From the cell containing the given text, extract its center point as [X, Y] coordinate. 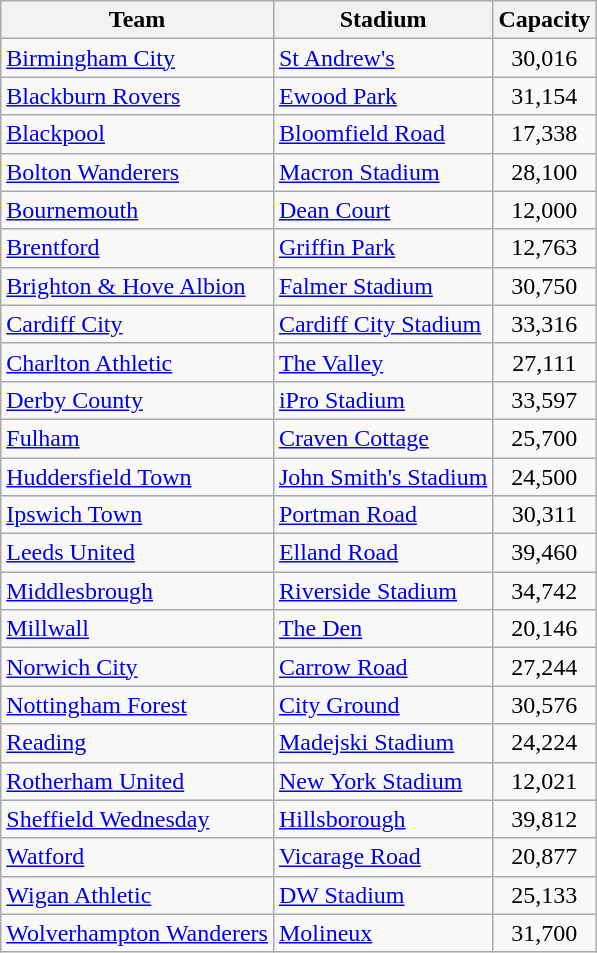
Reading [138, 743]
Charlton Athletic [138, 362]
25,133 [544, 895]
Madejski Stadium [382, 743]
Blackburn Rovers [138, 96]
Elland Road [382, 553]
Falmer Stadium [382, 286]
Sheffield Wednesday [138, 819]
Macron Stadium [382, 172]
17,338 [544, 134]
Rotherham United [138, 781]
Bloomfield Road [382, 134]
iPro Stadium [382, 400]
Portman Road [382, 515]
Carrow Road [382, 667]
Huddersfield Town [138, 477]
20,877 [544, 857]
DW Stadium [382, 895]
30,750 [544, 286]
30,016 [544, 58]
27,244 [544, 667]
Birmingham City [138, 58]
24,224 [544, 743]
The Den [382, 629]
Leeds United [138, 553]
Wigan Athletic [138, 895]
Ewood Park [382, 96]
25,700 [544, 438]
Nottingham Forest [138, 705]
Ipswich Town [138, 515]
St Andrew's [382, 58]
Blackpool [138, 134]
39,460 [544, 553]
24,500 [544, 477]
Riverside Stadium [382, 591]
Cardiff City [138, 324]
Middlesbrough [138, 591]
Craven Cottage [382, 438]
Watford [138, 857]
Molineux [382, 933]
Team [138, 20]
Cardiff City Stadium [382, 324]
12,000 [544, 210]
Brighton & Hove Albion [138, 286]
Hillsborough [382, 819]
31,700 [544, 933]
The Valley [382, 362]
27,111 [544, 362]
Fulham [138, 438]
12,763 [544, 248]
New York Stadium [382, 781]
Millwall [138, 629]
30,576 [544, 705]
33,316 [544, 324]
Derby County [138, 400]
Dean Court [382, 210]
John Smith's Stadium [382, 477]
20,146 [544, 629]
Capacity [544, 20]
Brentford [138, 248]
Griffin Park [382, 248]
30,311 [544, 515]
Vicarage Road [382, 857]
31,154 [544, 96]
Bolton Wanderers [138, 172]
City Ground [382, 705]
12,021 [544, 781]
33,597 [544, 400]
Wolverhampton Wanderers [138, 933]
Bournemouth [138, 210]
34,742 [544, 591]
Norwich City [138, 667]
39,812 [544, 819]
28,100 [544, 172]
Stadium [382, 20]
